Return (x, y) of the center of cell containing provided text 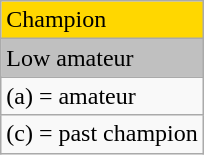
(a) = amateur (102, 96)
(c) = past champion (102, 134)
Low amateur (102, 58)
Champion (102, 20)
